Find where the given text appears and provide that cell's center as (X, Y) coordinate. 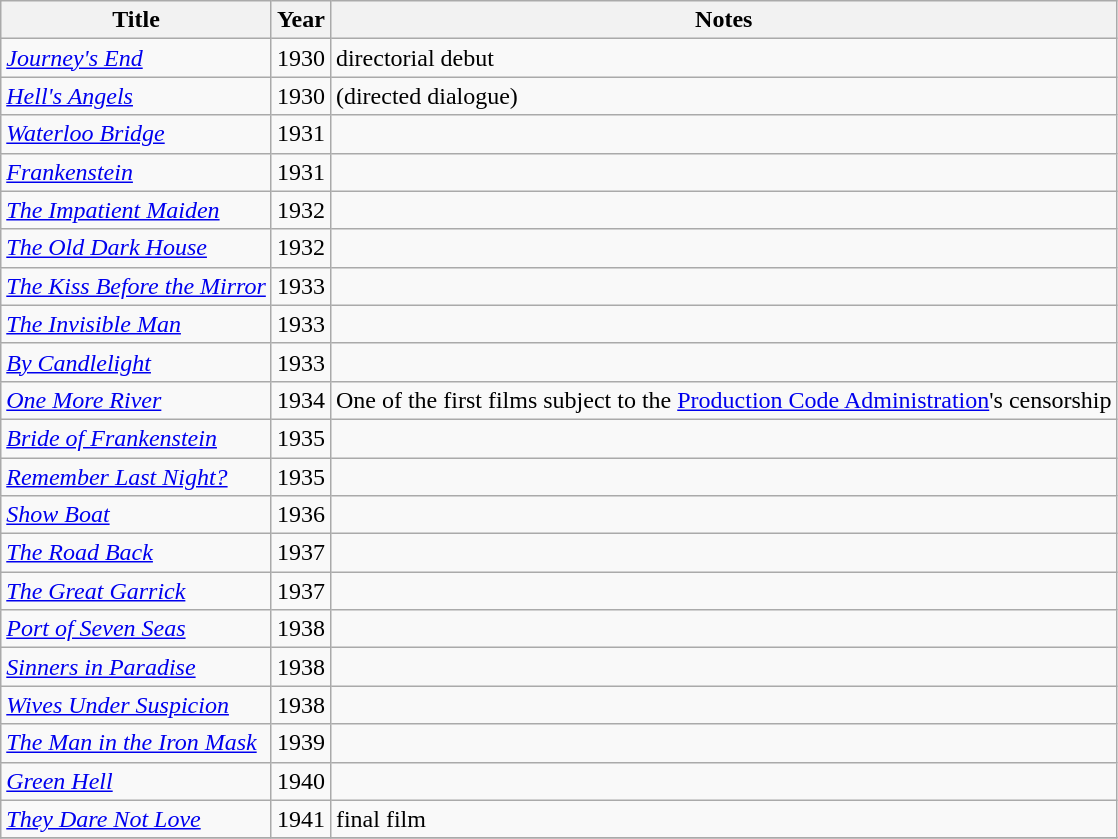
1936 (300, 515)
They Dare Not Love (136, 819)
Title (136, 20)
1939 (300, 743)
directorial debut (724, 58)
(directed dialogue) (724, 96)
1940 (300, 781)
Remember Last Night? (136, 477)
Port of Seven Seas (136, 629)
Wives Under Suspicion (136, 705)
The Invisible Man (136, 324)
The Road Back (136, 553)
Frankenstein (136, 172)
Journey's End (136, 58)
Bride of Frankenstein (136, 438)
The Great Garrick (136, 591)
1934 (300, 400)
The Kiss Before the Mirror (136, 286)
Notes (724, 20)
The Old Dark House (136, 248)
Year (300, 20)
Waterloo Bridge (136, 134)
final film (724, 819)
The Man in the Iron Mask (136, 743)
Sinners in Paradise (136, 667)
Show Boat (136, 515)
One of the first films subject to the Production Code Administration's censorship (724, 400)
Hell's Angels (136, 96)
The Impatient Maiden (136, 210)
By Candlelight (136, 362)
One More River (136, 400)
1941 (300, 819)
Green Hell (136, 781)
